Pinpoint the cell where the given text exists, returning its [x, y] midpoint coordinate. 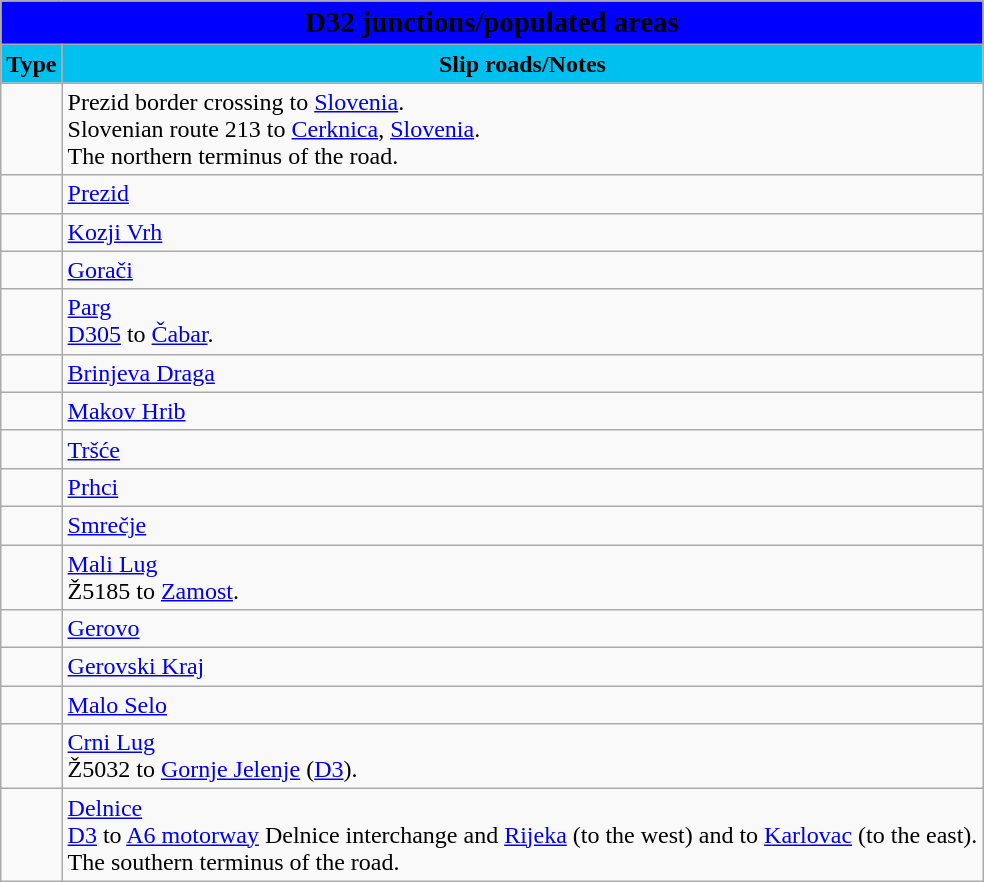
Gerovo [522, 629]
Prezid [522, 194]
Gerovski Kraj [522, 667]
Parg D305 to Čabar. [522, 322]
Brinjeva Draga [522, 373]
Malo Selo [522, 705]
Mali LugŽ5185 to Zamost. [522, 576]
Delnice D3 to A6 motorway Delnice interchange and Rijeka (to the west) and to Karlovac (to the east).The southern terminus of the road. [522, 835]
Smrečje [522, 525]
Prhci [522, 487]
Slip roads/Notes [522, 64]
Tršće [522, 449]
Makov Hrib [522, 411]
Gorači [522, 270]
D32 junctions/populated areas [492, 23]
Crni LugŽ5032 to Gornje Jelenje (D3). [522, 756]
Kozji Vrh [522, 232]
Prezid border crossing to Slovenia. Slovenian route 213 to Cerknica, Slovenia.The northern terminus of the road. [522, 129]
Type [32, 64]
